Return the [X, Y] coordinate for the center point of the cell that contains the specified text.  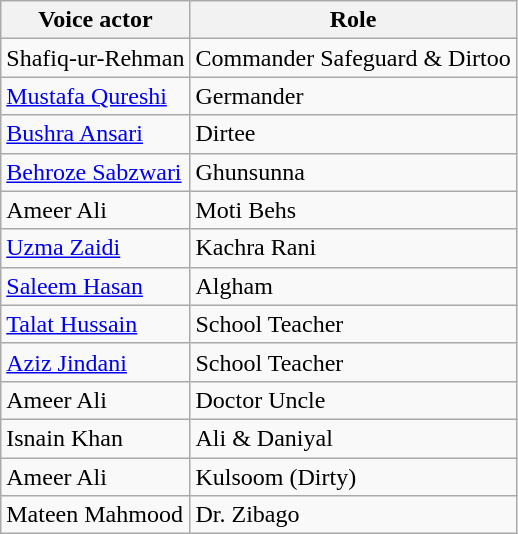
Dr. Zibago [353, 515]
Kulsoom (Dirty) [353, 477]
Algham [353, 286]
Shafiq-ur-Rehman [96, 58]
Behroze Sabzwari [96, 172]
Ali & Daniyal [353, 438]
Uzma Zaidi [96, 248]
Bushra Ansari [96, 134]
Talat Hussain [96, 324]
Isnain Khan [96, 438]
Doctor Uncle [353, 400]
Aziz Jindani [96, 362]
Ghunsunna [353, 172]
Moti Behs [353, 210]
Germander [353, 96]
Mateen Mahmood [96, 515]
Mustafa Qureshi [96, 96]
Role [353, 20]
Kachra Rani [353, 248]
Commander Safeguard & Dirtoo [353, 58]
Dirtee [353, 134]
Saleem Hasan [96, 286]
Voice actor [96, 20]
